From the cell containing the given text, extract its center point as [x, y] coordinate. 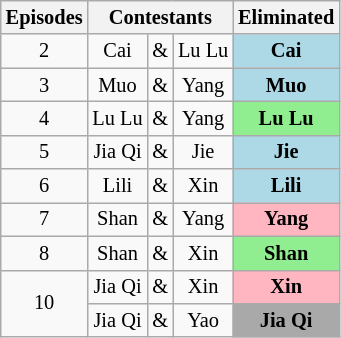
3 [44, 85]
Yao [203, 320]
6 [44, 186]
7 [44, 219]
10 [44, 304]
4 [44, 118]
8 [44, 253]
Episodes [44, 17]
2 [44, 51]
Eliminated [286, 17]
5 [44, 152]
Contestants [160, 17]
